Return (x, y) of the center of cell containing provided text 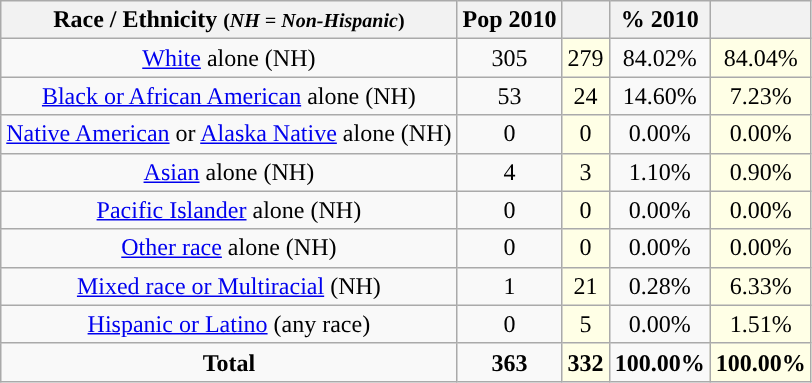
Pop 2010 (510, 20)
279 (586, 58)
Pacific Islander alone (NH) (229, 210)
Other race alone (NH) (229, 248)
5 (586, 324)
White alone (NH) (229, 58)
1 (510, 286)
4 (510, 172)
Total (229, 362)
Mixed race or Multiracial (NH) (229, 286)
363 (510, 362)
7.23% (760, 96)
84.04% (760, 58)
14.60% (660, 96)
6.33% (760, 286)
Black or African American alone (NH) (229, 96)
305 (510, 58)
3 (586, 172)
1.10% (660, 172)
Asian alone (NH) (229, 172)
0.28% (660, 286)
Hispanic or Latino (any race) (229, 324)
21 (586, 286)
53 (510, 96)
84.02% (660, 58)
Native American or Alaska Native alone (NH) (229, 134)
Race / Ethnicity (NH = Non-Hispanic) (229, 20)
24 (586, 96)
332 (586, 362)
0.90% (760, 172)
1.51% (760, 324)
% 2010 (660, 20)
